Provide the [x, y] coordinate of the cell's center where the given text is located.  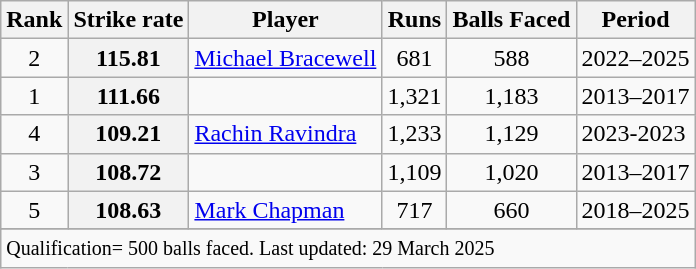
Rachin Ravindra [286, 134]
Mark Chapman [286, 210]
115.81 [128, 58]
Strike rate [128, 20]
2 [34, 58]
681 [414, 58]
108.72 [128, 172]
5 [34, 210]
Runs [414, 20]
Qualification= 500 balls faced. Last updated: 29 March 2025 [348, 248]
1,129 [512, 134]
1,020 [512, 172]
1,321 [414, 96]
1,109 [414, 172]
717 [414, 210]
109.21 [128, 134]
Rank [34, 20]
Player [286, 20]
108.63 [128, 210]
1 [34, 96]
Period [636, 20]
1,183 [512, 96]
2022–2025 [636, 58]
588 [512, 58]
1,233 [414, 134]
Michael Bracewell [286, 58]
111.66 [128, 96]
660 [512, 210]
2023-2023 [636, 134]
2018–2025 [636, 210]
Balls Faced [512, 20]
3 [34, 172]
4 [34, 134]
